Capture the cell that displays the provided text and extract its [x, y] central coordinate. 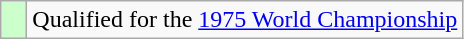
Qualified for the 1975 World Championship [245, 20]
